Extract the [x, y] coordinate from the center of the cell holding the provided text.  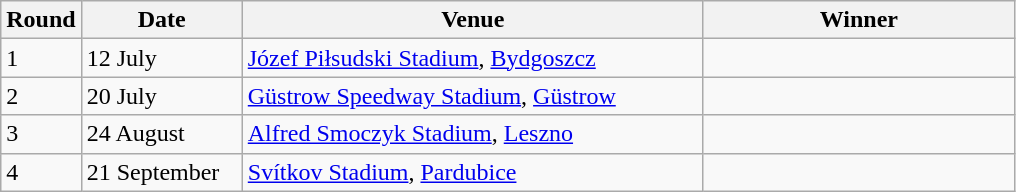
2 [41, 96]
1 [41, 58]
Winner [858, 20]
4 [41, 172]
Alfred Smoczyk Stadium, Leszno [472, 134]
12 July [162, 58]
20 July [162, 96]
Józef Piłsudski Stadium, Bydgoszcz [472, 58]
24 August [162, 134]
Svítkov Stadium, Pardubice [472, 172]
Date [162, 20]
Venue [472, 20]
21 September [162, 172]
3 [41, 134]
Round [41, 20]
Güstrow Speedway Stadium, Güstrow [472, 96]
